Detect which cell encompasses the target text, then output its (X, Y) center coordinate. 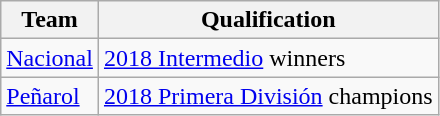
Nacional (50, 58)
Team (50, 20)
Qualification (268, 20)
Peñarol (50, 96)
2018 Intermedio winners (268, 58)
2018 Primera División champions (268, 96)
